Locate the cell with the specified text and output its [X, Y] center coordinate. 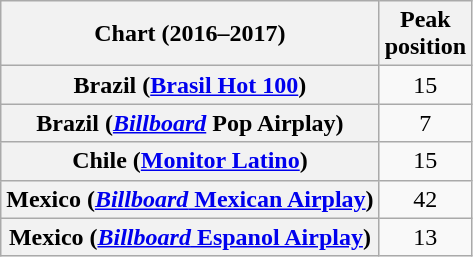
Chart (2016–2017) [190, 34]
Brazil (Brasil Hot 100) [190, 85]
Mexico (Billboard Mexican Airplay) [190, 199]
13 [425, 237]
42 [425, 199]
Mexico (Billboard Espanol Airplay) [190, 237]
Brazil (Billboard Pop Airplay) [190, 123]
7 [425, 123]
Peak position [425, 34]
Chile (Monitor Latino) [190, 161]
